From the cell containing the given text, extract its center point as [X, Y] coordinate. 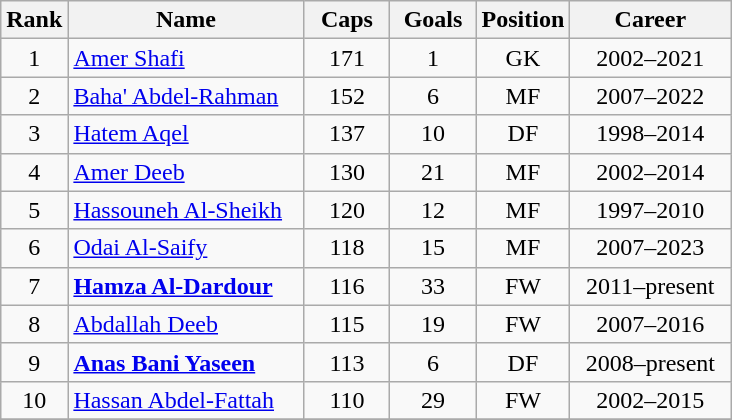
171 [347, 58]
1998–2014 [650, 134]
118 [347, 248]
Amer Deeb [186, 172]
115 [347, 324]
113 [347, 362]
116 [347, 286]
8 [34, 324]
21 [433, 172]
152 [347, 96]
Position [523, 20]
Name [186, 20]
2007–2023 [650, 248]
Odai Al-Saify [186, 248]
4 [34, 172]
Hamza Al-Dardour [186, 286]
130 [347, 172]
Rank [34, 20]
Hassouneh Al-Sheikh [186, 210]
7 [34, 286]
19 [433, 324]
Anas Bani Yaseen [186, 362]
Hatem Aqel [186, 134]
2007–2016 [650, 324]
3 [34, 134]
Baha' Abdel-Rahman [186, 96]
Abdallah Deeb [186, 324]
GK [523, 58]
2008–present [650, 362]
110 [347, 400]
12 [433, 210]
2002–2014 [650, 172]
Amer Shafi [186, 58]
Caps [347, 20]
9 [34, 362]
15 [433, 248]
29 [433, 400]
2007–2022 [650, 96]
137 [347, 134]
33 [433, 286]
Career [650, 20]
1997–2010 [650, 210]
2002–2021 [650, 58]
5 [34, 210]
2011–present [650, 286]
120 [347, 210]
Hassan Abdel-Fattah [186, 400]
2 [34, 96]
Goals [433, 20]
2002–2015 [650, 400]
